Capture the cell that displays the provided text and extract its [X, Y] central coordinate. 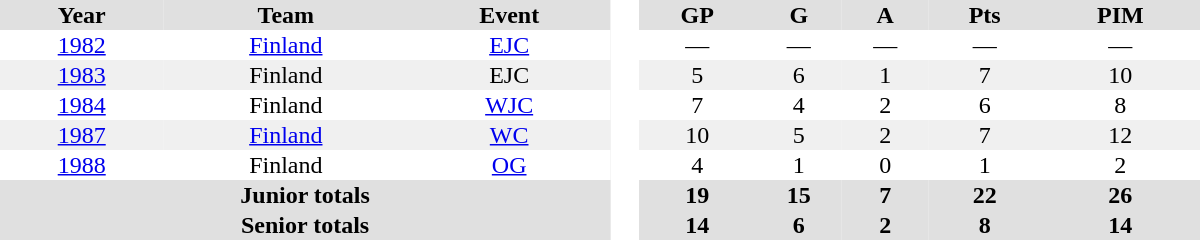
22 [985, 195]
26 [1120, 195]
1982 [82, 45]
12 [1120, 135]
G [798, 15]
0 [886, 165]
OG [509, 165]
A [886, 15]
Team [286, 15]
PIM [1120, 15]
Year [82, 15]
1984 [82, 105]
1988 [82, 165]
Junior totals [305, 195]
WC [509, 135]
19 [697, 195]
GP [697, 15]
1983 [82, 75]
WJC [509, 105]
Senior totals [305, 225]
1987 [82, 135]
Event [509, 15]
Pts [985, 15]
15 [798, 195]
